For the text-containing cell, return its midpoint in [x, y] coordinate format. 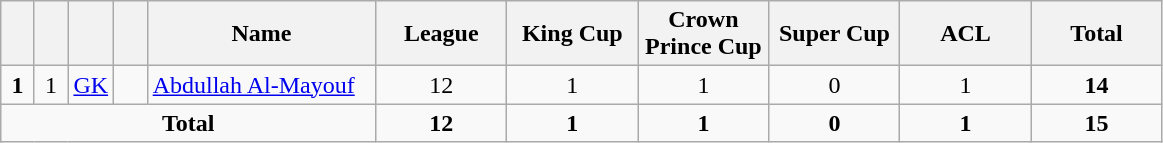
Abdullah Al-Mayouf [262, 85]
Crown Prince Cup [704, 34]
Super Cup [834, 34]
League [442, 34]
ACL [966, 34]
14 [1096, 85]
Name [262, 34]
15 [1096, 123]
GK [91, 85]
King Cup [572, 34]
